Locate the cell with the specified text and output its (X, Y) center coordinate. 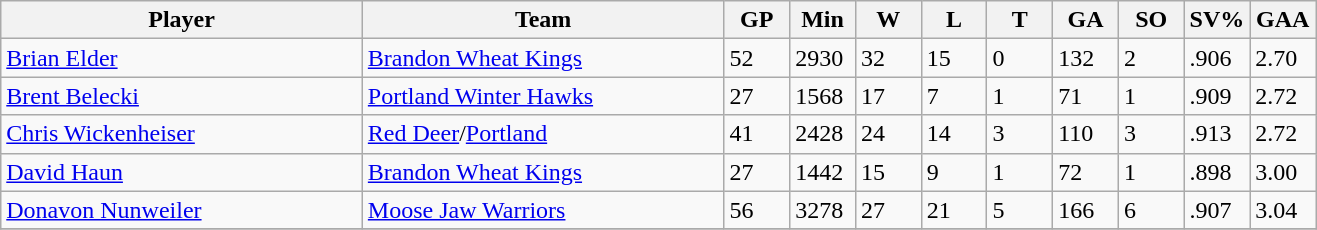
0 (1020, 58)
1568 (823, 96)
72 (1086, 172)
.907 (1217, 210)
6 (1151, 210)
.906 (1217, 58)
Team (543, 20)
Player (182, 20)
5 (1020, 210)
3.04 (1283, 210)
7 (954, 96)
2930 (823, 58)
24 (888, 134)
Brian Elder (182, 58)
132 (1086, 58)
52 (757, 58)
.909 (1217, 96)
David Haun (182, 172)
71 (1086, 96)
Min (823, 20)
Brent Belecki (182, 96)
Moose Jaw Warriors (543, 210)
41 (757, 134)
14 (954, 134)
166 (1086, 210)
2428 (823, 134)
Red Deer/Portland (543, 134)
56 (757, 210)
17 (888, 96)
Portland Winter Hawks (543, 96)
GAA (1283, 20)
L (954, 20)
GP (757, 20)
GA (1086, 20)
Donavon Nunweiler (182, 210)
110 (1086, 134)
SV% (1217, 20)
3278 (823, 210)
.913 (1217, 134)
9 (954, 172)
Chris Wickenheiser (182, 134)
SO (1151, 20)
3.00 (1283, 172)
W (888, 20)
21 (954, 210)
32 (888, 58)
2.70 (1283, 58)
1442 (823, 172)
T (1020, 20)
.898 (1217, 172)
2 (1151, 58)
